Output the (x, y) coordinate of the center of the cell containing the given text.  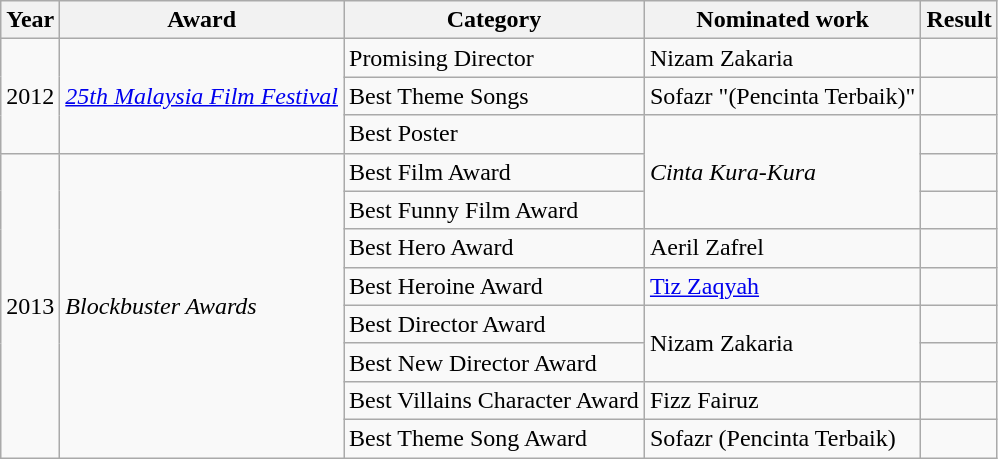
Best Poster (494, 134)
Blockbuster Awards (202, 305)
Aeril Zafrel (782, 248)
Sofazr "(Pencinta Terbaik)" (782, 96)
Cinta Kura-Kura (782, 172)
Category (494, 20)
2013 (30, 305)
Nominated work (782, 20)
Best Funny Film Award (494, 210)
Sofazr (Pencinta Terbaik) (782, 438)
Best New Director Award (494, 362)
Best Hero Award (494, 248)
Award (202, 20)
Best Theme Songs (494, 96)
Best Film Award (494, 172)
25th Malaysia Film Festival (202, 96)
Promising Director (494, 58)
Fizz Fairuz (782, 400)
Best Theme Song Award (494, 438)
Best Villains Character Award (494, 400)
Result (959, 20)
Best Heroine Award (494, 286)
2012 (30, 96)
Year (30, 20)
Best Director Award (494, 324)
Tiz Zaqyah (782, 286)
